Scan for the cell matching the given text and deliver its [x, y] coordinate at center. 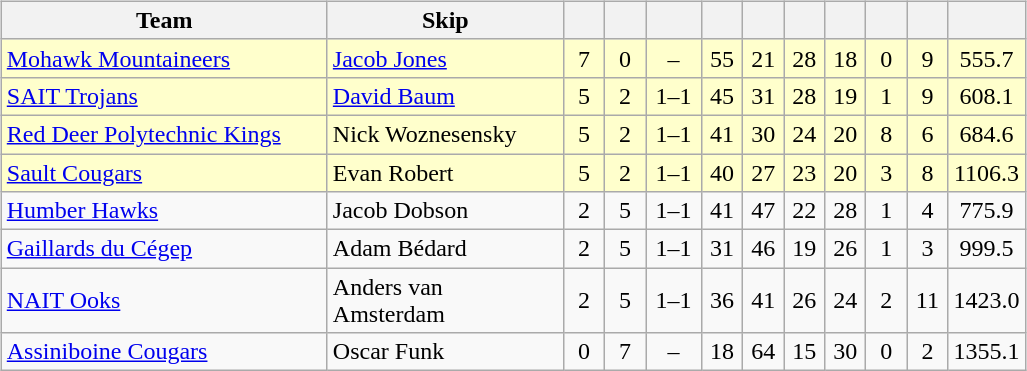
Sault Cougars [164, 173]
Jacob Jones [445, 58]
11 [928, 300]
999.5 [986, 249]
David Baum [445, 96]
1423.0 [986, 300]
55 [722, 58]
Gaillards du Cégep [164, 249]
64 [764, 352]
NAIT Ooks [164, 300]
40 [722, 173]
27 [764, 173]
Humber Hawks [164, 211]
Team [164, 20]
15 [804, 352]
Mohawk Mountaineers [164, 58]
608.1 [986, 96]
Oscar Funk [445, 352]
6 [928, 134]
1355.1 [986, 352]
Skip [445, 20]
Assiniboine Cougars [164, 352]
36 [722, 300]
22 [804, 211]
Adam Bédard [445, 249]
SAIT Trojans [164, 96]
Jacob Dobson [445, 211]
775.9 [986, 211]
1106.3 [986, 173]
21 [764, 58]
46 [764, 249]
Nick Woznesensky [445, 134]
Anders van Amsterdam [445, 300]
Evan Robert [445, 173]
Red Deer Polytechnic Kings [164, 134]
4 [928, 211]
684.6 [986, 134]
47 [764, 211]
23 [804, 173]
45 [722, 96]
555.7 [986, 58]
